Find where the given text appears and provide that cell's center as [x, y] coordinate. 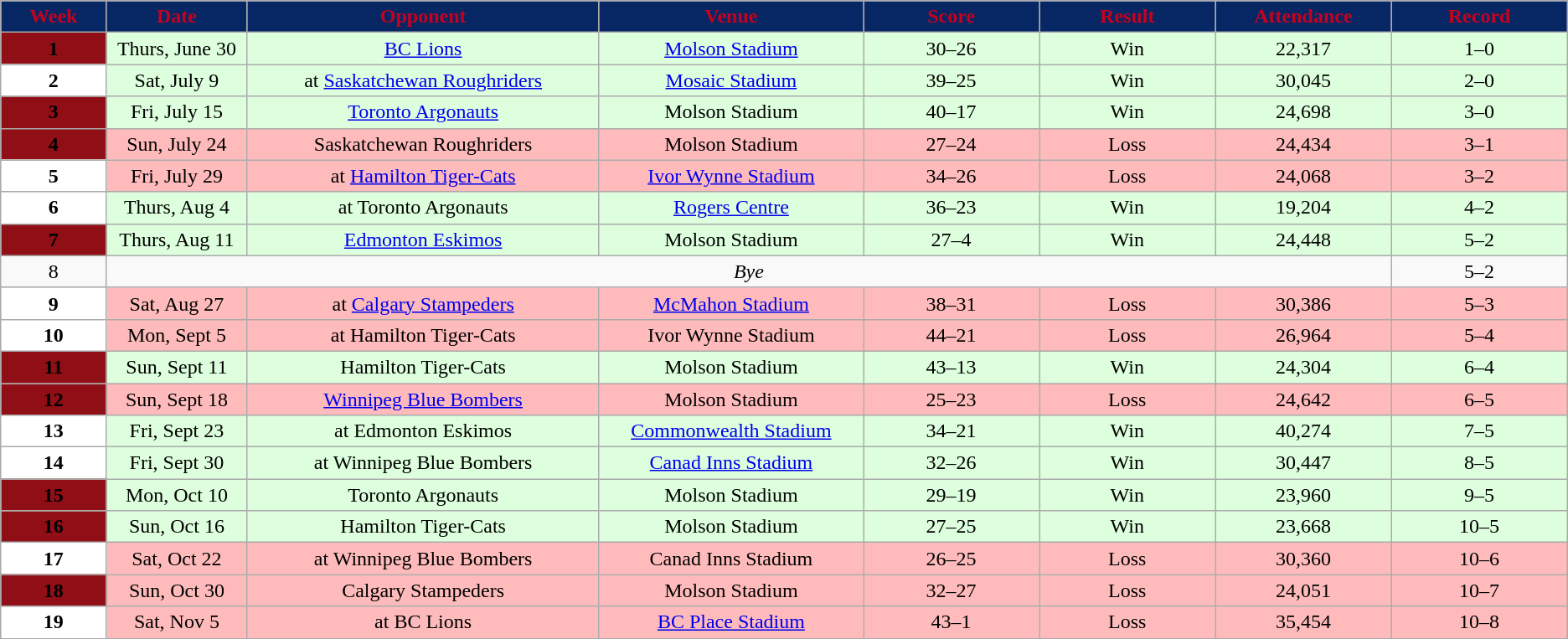
26–25 [952, 559]
36–23 [952, 208]
44–21 [952, 335]
13 [54, 431]
Date [177, 17]
27–24 [952, 144]
Sat, Nov 5 [177, 622]
8–5 [1479, 463]
Thurs, Aug 4 [177, 208]
10–7 [1479, 590]
22,317 [1303, 49]
Result [1127, 17]
14 [54, 463]
10–6 [1479, 559]
1–0 [1479, 49]
8 [54, 271]
Sun, July 24 [177, 144]
7–5 [1479, 431]
4 [54, 144]
5–4 [1479, 335]
Fri, July 15 [177, 112]
10–8 [1479, 622]
Edmonton Eskimos [423, 240]
2 [54, 80]
5 [54, 176]
32–26 [952, 463]
7 [54, 240]
Fri, Sept 30 [177, 463]
9–5 [1479, 495]
24,448 [1303, 240]
Sun, Sept 11 [177, 367]
1 [54, 49]
at Edmonton Eskimos [423, 431]
Mosaic Stadium [730, 80]
6–4 [1479, 367]
24,642 [1303, 399]
5–3 [1479, 303]
Saskatchewan Roughriders [423, 144]
43–13 [952, 367]
Bye [749, 271]
3 [54, 112]
19,204 [1303, 208]
4–2 [1479, 208]
11 [54, 367]
30,360 [1303, 559]
3–0 [1479, 112]
25–23 [952, 399]
Attendance [1303, 17]
38–31 [952, 303]
10–5 [1479, 527]
Thurs, June 30 [177, 49]
Record [1479, 17]
24,068 [1303, 176]
BC Lions [423, 49]
24,698 [1303, 112]
32–27 [952, 590]
30,386 [1303, 303]
6 [54, 208]
30,045 [1303, 80]
BC Place Stadium [730, 622]
Sat, July 9 [177, 80]
Sat, Oct 22 [177, 559]
2–0 [1479, 80]
Winnipeg Blue Bombers [423, 399]
Thurs, Aug 11 [177, 240]
23,668 [1303, 527]
Fri, July 29 [177, 176]
Calgary Stampeders [423, 590]
Sun, Oct 16 [177, 527]
at Saskatchewan Roughriders [423, 80]
10 [54, 335]
at Calgary Stampeders [423, 303]
Commonwealth Stadium [730, 431]
34–26 [952, 176]
39–25 [952, 80]
Sun, Oct 30 [177, 590]
23,960 [1303, 495]
Venue [730, 17]
18 [54, 590]
24,051 [1303, 590]
12 [54, 399]
9 [54, 303]
Week [54, 17]
16 [54, 527]
15 [54, 495]
40,274 [1303, 431]
24,434 [1303, 144]
Score [952, 17]
Sat, Aug 27 [177, 303]
3–2 [1479, 176]
6–5 [1479, 399]
3–1 [1479, 144]
17 [54, 559]
at Toronto Argonauts [423, 208]
Sun, Sept 18 [177, 399]
Rogers Centre [730, 208]
at BC Lions [423, 622]
Mon, Oct 10 [177, 495]
40–17 [952, 112]
McMahon Stadium [730, 303]
35,454 [1303, 622]
43–1 [952, 622]
27–4 [952, 240]
Opponent [423, 17]
19 [54, 622]
24,304 [1303, 367]
30–26 [952, 49]
26,964 [1303, 335]
30,447 [1303, 463]
27–25 [952, 527]
Mon, Sept 5 [177, 335]
Fri, Sept 23 [177, 431]
34–21 [952, 431]
29–19 [952, 495]
